Search for the cell housing the specified text and yield its [x, y] center coordinate. 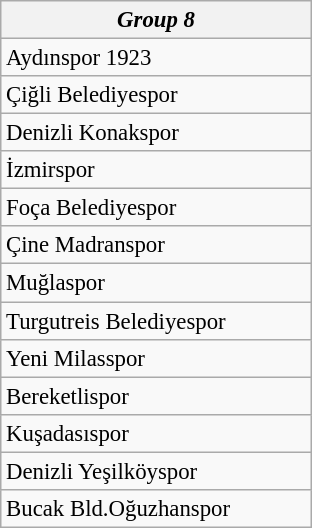
Bucak Bld.Oğuzhanspor [156, 509]
Bereketlispor [156, 396]
Aydınspor 1923 [156, 58]
Muğlaspor [156, 283]
Group 8 [156, 20]
Denizli Yeşilköyspor [156, 471]
Kuşadasıspor [156, 433]
Turgutreis Belediyespor [156, 321]
Yeni Milasspor [156, 358]
İzmirspor [156, 170]
Denizli Konakspor [156, 133]
Çine Madranspor [156, 245]
Çiğli Belediyespor [156, 95]
Foça Belediyespor [156, 208]
